From the cell containing the given text, extract its center point as [x, y] coordinate. 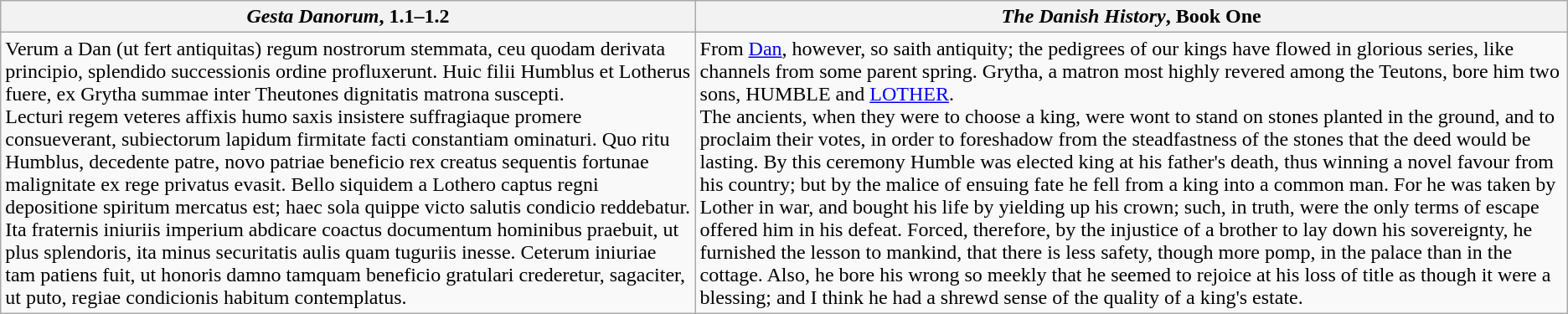
The Danish History, Book One [1131, 17]
Gesta Danorum, 1.1–1.2 [348, 17]
